Output the (x, y) coordinate of the center of the cell containing the given text.  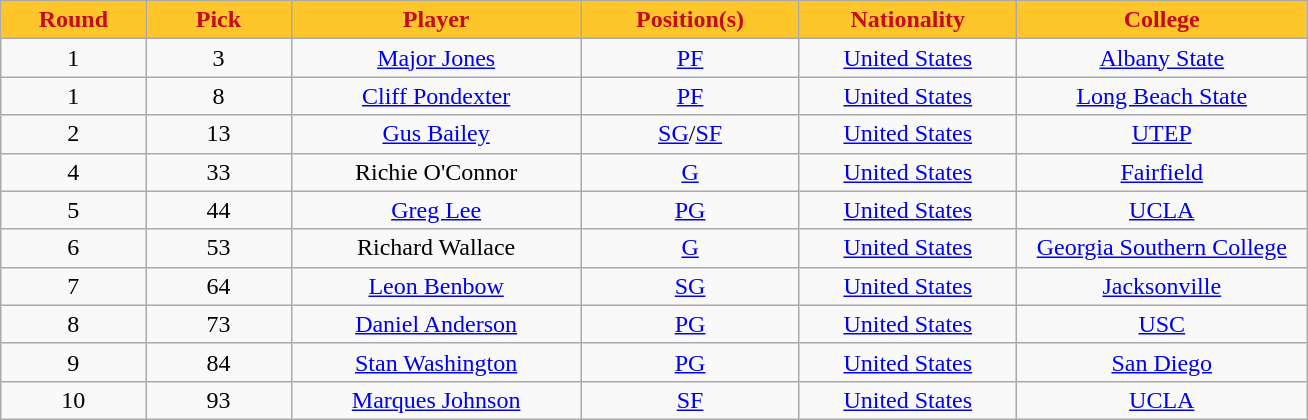
Nationality (908, 20)
Jacksonville (1162, 286)
4 (74, 172)
Georgia Southern College (1162, 248)
Marques Johnson (436, 400)
33 (218, 172)
UTEP (1162, 134)
Leon Benbow (436, 286)
Daniel Anderson (436, 324)
5 (74, 210)
Richard Wallace (436, 248)
3 (218, 58)
2 (74, 134)
Fairfield (1162, 172)
53 (218, 248)
USC (1162, 324)
Stan Washington (436, 362)
7 (74, 286)
SG (690, 286)
73 (218, 324)
44 (218, 210)
10 (74, 400)
13 (218, 134)
San Diego (1162, 362)
Gus Bailey (436, 134)
Major Jones (436, 58)
6 (74, 248)
Albany State (1162, 58)
93 (218, 400)
Round (74, 20)
Pick (218, 20)
Greg Lee (436, 210)
Richie O'Connor (436, 172)
Cliff Pondexter (436, 96)
Position(s) (690, 20)
Long Beach State (1162, 96)
9 (74, 362)
64 (218, 286)
College (1162, 20)
84 (218, 362)
Player (436, 20)
SG/SF (690, 134)
SF (690, 400)
